Determine the [X, Y] coordinate at the center of the cell enclosing the given text.  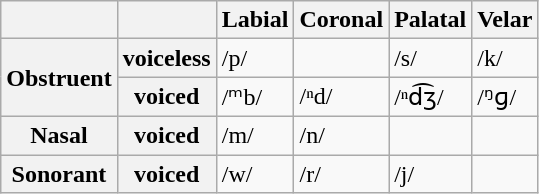
Coronal [342, 20]
Sonorant [59, 173]
/r/ [342, 173]
/n/ [342, 135]
Nasal [59, 135]
Obstruent [59, 78]
/ᵐb/ [255, 97]
/ⁿd͡ʒ/ [430, 97]
/m/ [255, 135]
Palatal [430, 20]
/w/ [255, 173]
Labial [255, 20]
/ᵑɡ/ [505, 97]
/j/ [430, 173]
Velar [505, 20]
/p/ [255, 58]
/k/ [505, 58]
voiceless [166, 58]
/ⁿd/ [342, 97]
/s/ [430, 58]
